Identify which cell holds the provided text, then report its (X, Y) central coordinate. 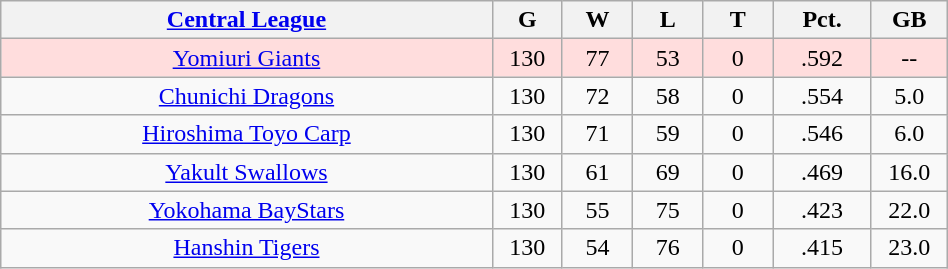
Yakult Swallows (246, 172)
Pct. (822, 20)
55 (597, 210)
-- (909, 58)
T (738, 20)
Yomiuri Giants (246, 58)
72 (597, 96)
Yokohama BayStars (246, 210)
58 (668, 96)
6.0 (909, 134)
76 (668, 248)
53 (668, 58)
GB (909, 20)
Central League (246, 20)
Chunichi Dragons (246, 96)
22.0 (909, 210)
.592 (822, 58)
77 (597, 58)
71 (597, 134)
.423 (822, 210)
G (527, 20)
75 (668, 210)
.469 (822, 172)
L (668, 20)
69 (668, 172)
59 (668, 134)
61 (597, 172)
.415 (822, 248)
23.0 (909, 248)
W (597, 20)
54 (597, 248)
Hiroshima Toyo Carp (246, 134)
16.0 (909, 172)
.546 (822, 134)
Hanshin Tigers (246, 248)
5.0 (909, 96)
.554 (822, 96)
